Identify which cell holds the provided text, then report its (X, Y) central coordinate. 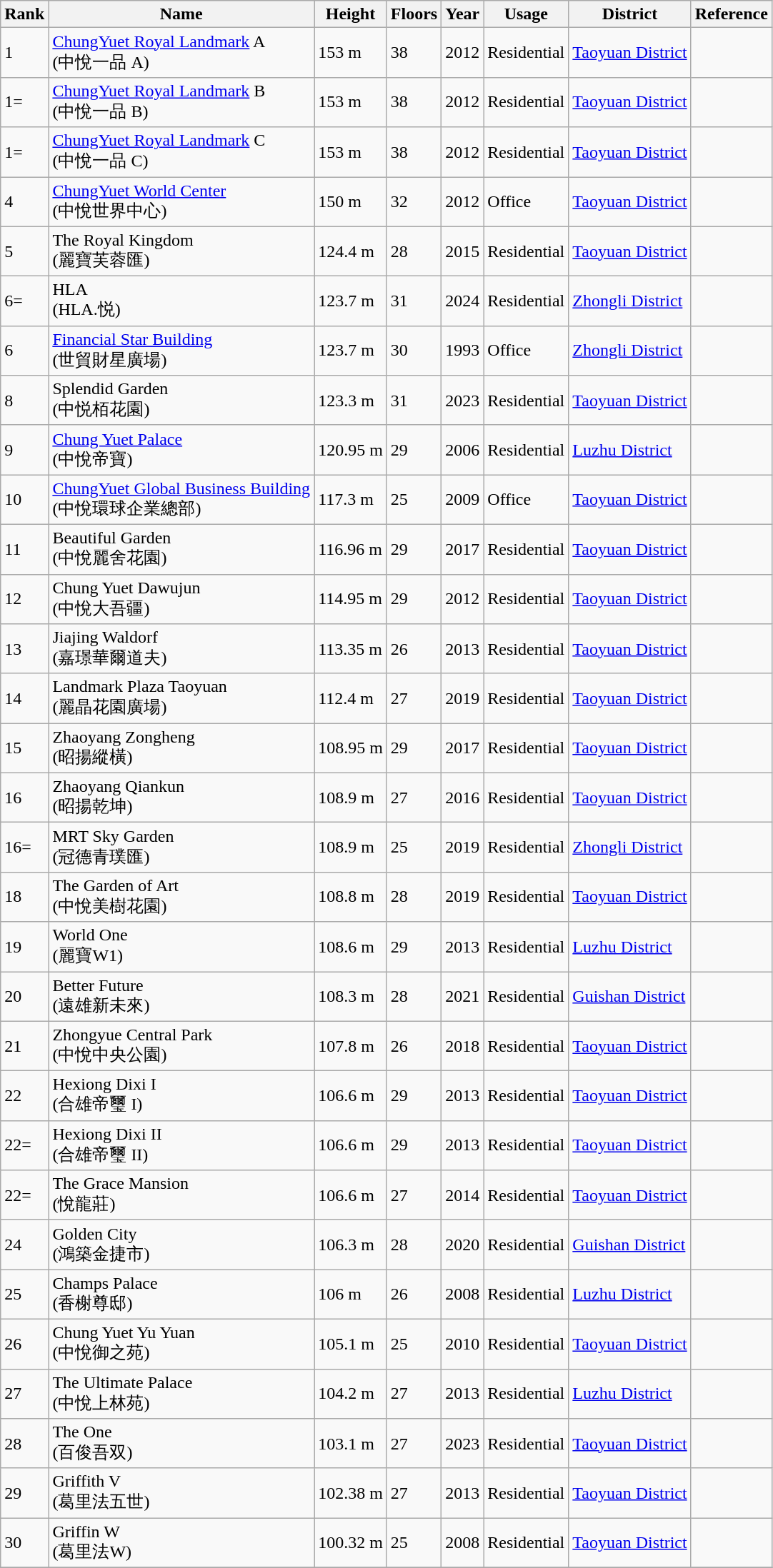
104.2 m (351, 1394)
9 (24, 450)
Splendid Garden (中悦栢花園) (181, 401)
Better Future (遠雄新未來) (181, 996)
24 (24, 1245)
108.6 m (351, 947)
105.1 m (351, 1344)
10 (24, 500)
Rank (24, 14)
108.3 m (351, 996)
2018 (463, 1046)
6 (24, 351)
Usage (526, 14)
Chung Yuet Yu Yuan (中悅御之苑) (181, 1344)
ChungYuet Royal Landmark C (中悅一品 C) (181, 152)
1 (24, 53)
108.8 m (351, 897)
100.32 m (351, 1543)
124.4 m (351, 251)
108.95 m (351, 748)
6= (24, 301)
117.3 m (351, 500)
Griffin W (葛里法W) (181, 1543)
4 (24, 202)
2020 (463, 1245)
20 (24, 996)
Landmark Plaza Taoyuan (麗晶花園廣場) (181, 698)
2010 (463, 1344)
114.95 m (351, 599)
Zhaoyang Zongheng (昭揚縱橫) (181, 748)
Height (351, 14)
5 (24, 251)
The One (百俊吾双) (181, 1444)
Zhaoyang Qiankun (昭揚乾坤) (181, 798)
16 (24, 798)
120.95 m (351, 450)
Jiajing Waldorf (嘉璟華爾道夫) (181, 649)
112.4 m (351, 698)
Name (181, 14)
18 (24, 897)
ChungYuet Royal Landmark B (中悅一品 B) (181, 102)
ChungYuet World Center (中悅世界中心) (181, 202)
116.96 m (351, 549)
Champs Palace (香榭尊邸) (181, 1295)
Chung Yuet Palace (中悅帝寶) (181, 450)
Floors (414, 14)
13 (24, 649)
District (630, 14)
Year (463, 14)
Financial Star Building (世貿財星廣場) (181, 351)
ChungYuet Royal Landmark A (中悅一品 A) (181, 53)
2021 (463, 996)
Golden City (鴻築金捷市) (181, 1245)
2016 (463, 798)
Chung Yuet Dawujun (中悅大吾疆) (181, 599)
HLA (HLA.悦) (181, 301)
Griffith V (葛里法五世) (181, 1493)
Zhongyue Central Park (中悅中央公園) (181, 1046)
The Garden of Art (中悅美樹花園) (181, 897)
2014 (463, 1195)
102.38 m (351, 1493)
32 (414, 202)
1993 (463, 351)
The Royal Kingdom (麗寶芙蓉匯) (181, 251)
103.1 m (351, 1444)
15 (24, 748)
16= (24, 848)
12 (24, 599)
113.35 m (351, 649)
ChungYuet Global Business Building (中悅環球企業總部) (181, 500)
106 m (351, 1295)
14 (24, 698)
21 (24, 1046)
11 (24, 549)
123.3 m (351, 401)
2015 (463, 251)
150 m (351, 202)
Hexiong Dixi I (合雄帝璽 I) (181, 1096)
The Ultimate Palace (中悅上林苑) (181, 1394)
107.8 m (351, 1046)
MRT Sky Garden (冠德青璞匯) (181, 848)
2024 (463, 301)
19 (24, 947)
2006 (463, 450)
Hexiong Dixi II (合雄帝璽 II) (181, 1145)
Beautiful Garden (中悅麗舍花園) (181, 549)
2009 (463, 500)
The Grace Mansion (悅龍莊) (181, 1195)
World One (麗寶W1) (181, 947)
8 (24, 401)
106.3 m (351, 1245)
Reference (732, 14)
22 (24, 1096)
